Output the [X, Y] coordinate of the center of the cell containing the given text.  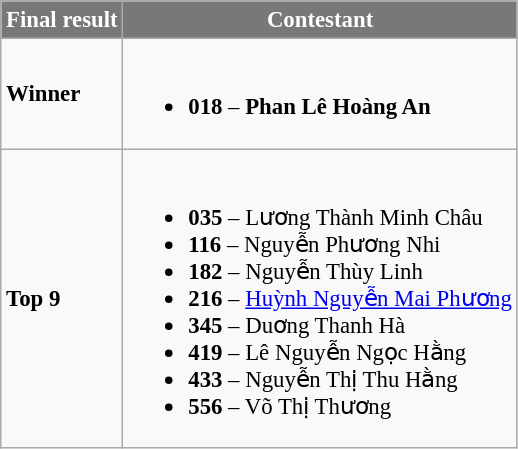
Final result [62, 20]
Contestant [320, 20]
018 – Phan Lê Hoàng An [320, 94]
Top 9 [62, 298]
Winner [62, 94]
